Scan for the cell matching the given text and deliver its (x, y) coordinate at center. 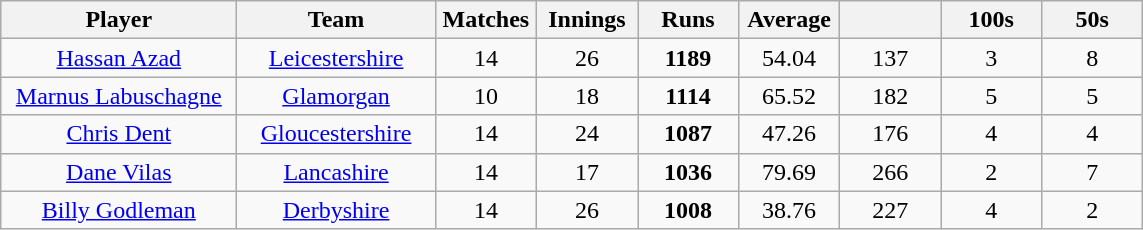
65.52 (790, 96)
Leicestershire (336, 58)
1189 (688, 58)
1114 (688, 96)
Team (336, 20)
Chris Dent (119, 134)
227 (890, 210)
Runs (688, 20)
1008 (688, 210)
7 (1092, 172)
Lancashire (336, 172)
54.04 (790, 58)
50s (1092, 20)
Marnus Labuschagne (119, 96)
8 (1092, 58)
1036 (688, 172)
Glamorgan (336, 96)
47.26 (790, 134)
24 (586, 134)
Dane Vilas (119, 172)
18 (586, 96)
Gloucestershire (336, 134)
10 (486, 96)
Innings (586, 20)
176 (890, 134)
Hassan Azad (119, 58)
79.69 (790, 172)
100s (992, 20)
Billy Godleman (119, 210)
137 (890, 58)
Average (790, 20)
266 (890, 172)
1087 (688, 134)
3 (992, 58)
Derbyshire (336, 210)
38.76 (790, 210)
Matches (486, 20)
17 (586, 172)
182 (890, 96)
Player (119, 20)
